Detect which cell encompasses the target text, then output its [x, y] center coordinate. 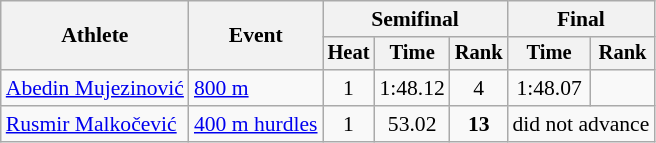
400 m hurdles [256, 124]
Athlete [95, 36]
Event [256, 36]
1:48.07 [548, 88]
13 [479, 124]
4 [479, 88]
did not advance [580, 124]
Rusmir Malkočević [95, 124]
Abedin Mujezinović [95, 88]
1:48.12 [412, 88]
Heat [349, 54]
Final [580, 19]
Semifinal [416, 19]
53.02 [412, 124]
800 m [256, 88]
